Extract the [X, Y] coordinate from the center of the cell holding the provided text.  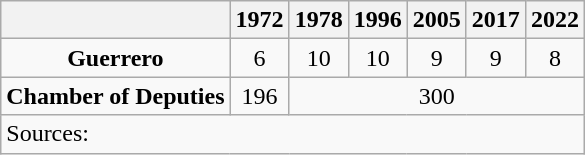
Sources: [293, 134]
300 [436, 96]
6 [260, 58]
Chamber of Deputies [116, 96]
1972 [260, 20]
2005 [436, 20]
1978 [318, 20]
1996 [378, 20]
2022 [554, 20]
196 [260, 96]
2017 [496, 20]
Guerrero [116, 58]
8 [554, 58]
